Locate the cell with the specified text and output its (x, y) center coordinate. 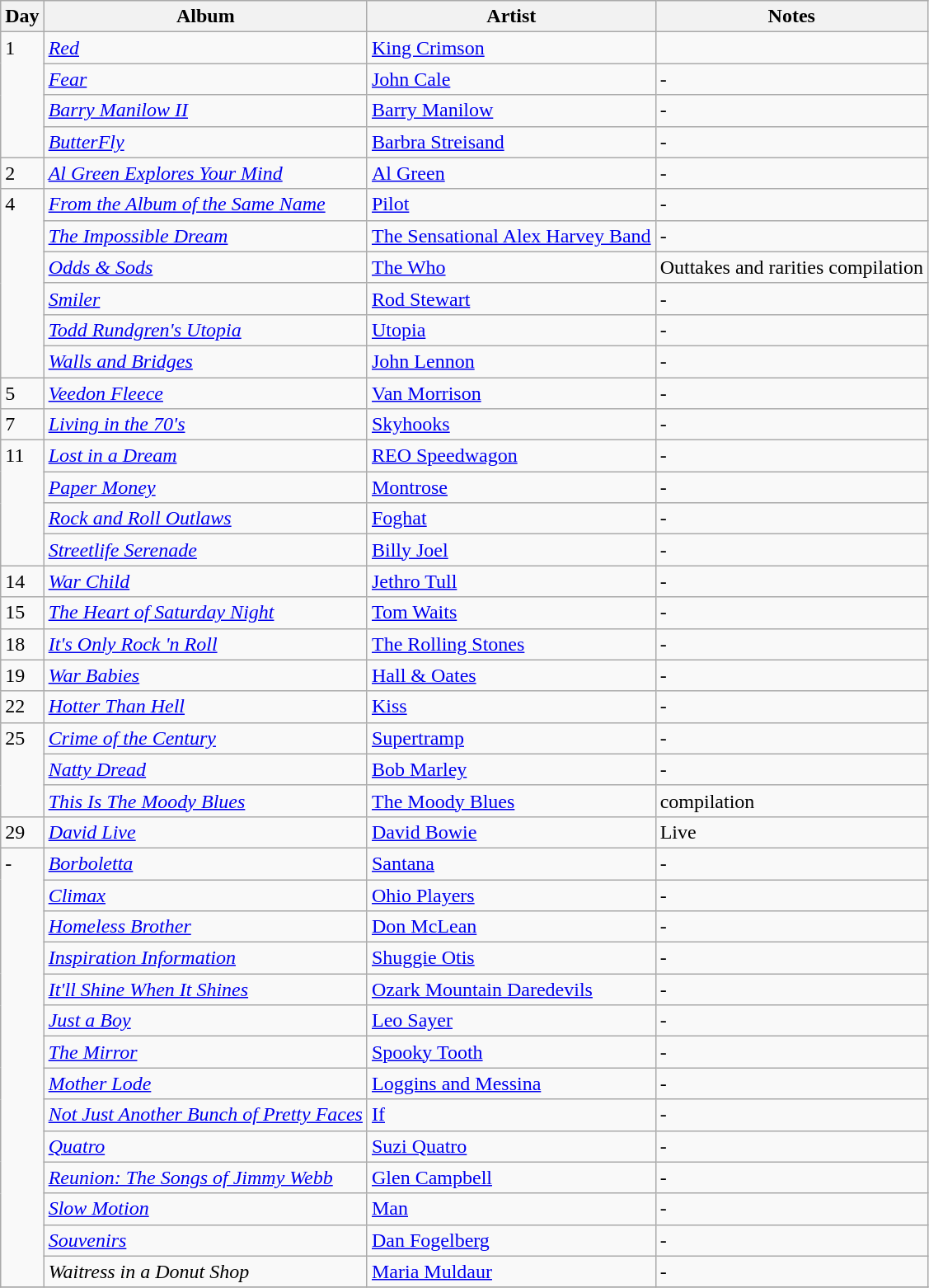
19 (22, 675)
Don McLean (511, 927)
Tom Waits (511, 613)
John Lennon (511, 361)
18 (22, 644)
Walls and Bridges (205, 361)
Jethro Tull (511, 581)
The Sensational Alex Harvey Band (511, 236)
Barry Manilow (511, 110)
Ohio Players (511, 895)
5 (22, 393)
11 (22, 503)
Inspiration Information (205, 958)
Homeless Brother (205, 927)
Todd Rundgren's Utopia (205, 330)
Odds & Sods (205, 267)
ButterFly (205, 142)
Outtakes and rarities compilation (791, 267)
Supertramp (511, 738)
Barbra Streisand (511, 142)
David Bowie (511, 832)
Mother Lode (205, 1084)
Reunion: The Songs of Jimmy Webb (205, 1178)
Utopia (511, 330)
Souvenirs (205, 1240)
Fear (205, 79)
29 (22, 832)
Foghat (511, 519)
David Live (205, 832)
The Impossible Dream (205, 236)
Not Just Another Bunch of Pretty Faces (205, 1115)
Dan Fogelberg (511, 1240)
This Is The Moody Blues (205, 801)
1 (22, 95)
Skyhooks (511, 425)
Billy Joel (511, 550)
Album (205, 16)
Barry Manilow II (205, 110)
7 (22, 425)
Shuggie Otis (511, 958)
2 (22, 173)
Loggins and Messina (511, 1084)
It'll Shine When It Shines (205, 990)
Red (205, 48)
4 (22, 283)
Live (791, 832)
Rod Stewart (511, 298)
Ozark Mountain Daredevils (511, 990)
Artist (511, 16)
War Child (205, 581)
Slow Motion (205, 1209)
14 (22, 581)
Quatro (205, 1146)
Waitress in a Donut Shop (205, 1272)
Natty Dread (205, 769)
John Cale (511, 79)
Kiss (511, 707)
Rock and Roll Outlaws (205, 519)
REO Speedwagon (511, 456)
It's Only Rock 'n Roll (205, 644)
The Mirror (205, 1052)
War Babies (205, 675)
Living in the 70's (205, 425)
Suzi Quatro (511, 1146)
The Who (511, 267)
Streetlife Serenade (205, 550)
The Heart of Saturday Night (205, 613)
compilation (791, 801)
The Rolling Stones (511, 644)
Day (22, 16)
Notes (791, 16)
Man (511, 1209)
If (511, 1115)
Hotter Than Hell (205, 707)
Paper Money (205, 487)
Lost in a Dream (205, 456)
Hall & Oates (511, 675)
Climax (205, 895)
Pilot (511, 204)
Santana (511, 863)
Van Morrison (511, 393)
Maria Muldaur (511, 1272)
Bob Marley (511, 769)
Spooky Tooth (511, 1052)
Al Green Explores Your Mind (205, 173)
From the Album of the Same Name (205, 204)
King Crimson (511, 48)
The Moody Blues (511, 801)
Crime of the Century (205, 738)
Just a Boy (205, 1021)
15 (22, 613)
Smiler (205, 298)
Leo Sayer (511, 1021)
25 (22, 769)
Glen Campbell (511, 1178)
Montrose (511, 487)
22 (22, 707)
Veedon Fleece (205, 393)
Al Green (511, 173)
Borboletta (205, 863)
